For the text-containing cell, return its midpoint in (x, y) coordinate format. 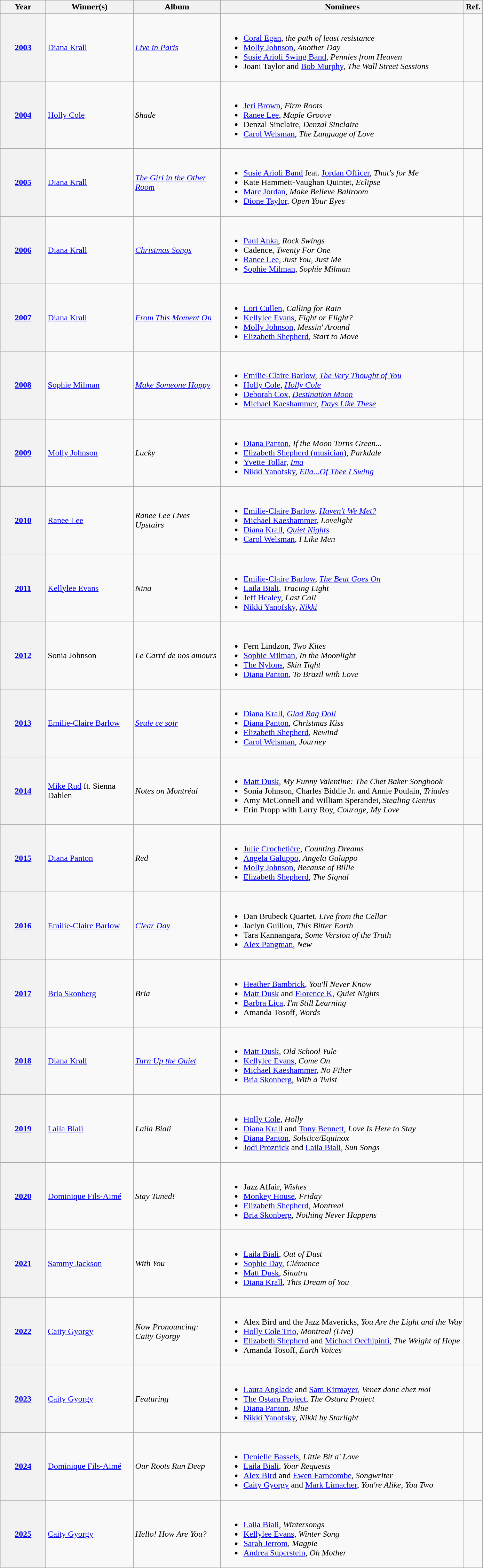
With You (177, 1264)
2015 (23, 858)
Holly Cole, HollyDiana Krall and Tony Bennett, Love Is Here to StayDiana Panton, Solstice/EquinoxJodi Proznick and Laila Biali, Sun Songs (342, 1129)
Ref. (473, 7)
2023 (23, 1399)
2018 (23, 1061)
Le Carré de nos amours (177, 655)
Dan Brubeck Quartet, Live from the CellarJaclyn Guillou, This Bitter EarthTara Kannangara, Some Version of the TruthAlex Pangman, New (342, 926)
Ranee Lee Lives Upstairs (177, 520)
Laila Biali, Out of DustSophie Day, ClémenceMatt Dusk, SinatraDiana Krall, This Dream of You (342, 1264)
Laura Anglade and Sam Kirmayer, Venez donc chez moiThe Ostara Project, The Ostara ProjectDiana Panton, BlueNikki Yanofsky, Nikki by Starlight (342, 1399)
2004 (23, 115)
Now Pronouncing: Caity Gyorgy (177, 1331)
2007 (23, 318)
2021 (23, 1264)
2020 (23, 1196)
Nina (177, 588)
Diana Krall, Glad Rag DollDiana Panton, Christmas KissElizabeth Shepherd, RewindCarol Welsman, Journey (342, 723)
The Girl in the Other Room (177, 182)
Lucky (177, 453)
Make Someone Happy (177, 385)
Matt Dusk, Old School YuleKellylee Evans, Come OnMichael Kaeshammer, No FilterBria Skonberg, With a Twist (342, 1061)
Year (23, 7)
Bria (177, 993)
Jeri Brown, Firm RootsRanee Lee, Maple GrooveDenzal Sinclaire, Denzal SinclaireCarol Welsman, The Language of Love (342, 115)
Shade (177, 115)
Seule ce soir (177, 723)
Featuring (177, 1399)
2010 (23, 520)
Diana Panton, If the Moon Turns Green...Elizabeth Shepherd (musician), ParkdaleYvette Tollar, ImaNikki Yanofsky, Ella...Of Thee I Swing (342, 453)
2005 (23, 182)
Album (177, 7)
Lori Cullen, Calling for RainKellylee Evans, Fight or Flight?Molly Johnson, Messin' AroundElizabeth Shepherd, Start to Move (342, 318)
2024 (23, 1466)
Kellylee Evans (90, 588)
Laila Biali, WintersongsKellylee Evans, Winter SongSarah Jerrom, MagpieAndrea Superstein, Oh Mother (342, 1534)
Ranee Lee (90, 520)
Turn Up the Quiet (177, 1061)
Nominees (342, 7)
Notes on Montréal (177, 791)
Sophie Milman (90, 385)
Emilie-Claire Barlow, The Very Thought of YouHolly Cole, Holly ColeDeborah Cox, Destination MoonMichael Kaeshammer, Days Like These (342, 385)
2003 (23, 47)
2013 (23, 723)
2008 (23, 385)
2022 (23, 1331)
Jazz Affair, WishesMonkey House, FridayElizabeth Shepherd, MontrealBria Skonberg, Nothing Never Happens (342, 1196)
Stay Tuned! (177, 1196)
Julie Crochetière, Counting DreamsAngela Galuppo, Angela GaluppoMolly Johnson, Because of BillieElizabeth Shepherd, The Signal (342, 858)
2009 (23, 453)
2006 (23, 250)
Sonia Johnson (90, 655)
Red (177, 858)
Hello! How Are You? (177, 1534)
2019 (23, 1129)
Winner(s) (90, 7)
Mike Rud ft. Sienna Dahlen (90, 791)
2011 (23, 588)
2017 (23, 993)
Paul Anka, Rock SwingsCadence, Twenty For OneRanee Lee, Just You, Just MeSophie Milman, Sophie Milman (342, 250)
Emilie-Claire Barlow, Haven't We Met?Michael Kaeshammer, LovelightDiana Krall, Quiet NightsCarol Welsman, I Like Men (342, 520)
2012 (23, 655)
Bria Skonberg (90, 993)
Christmas Songs (177, 250)
Emilie-Claire Barlow, The Beat Goes OnLaila Biali, Tracing LightJeff Healey, Last CallNikki Yanofsky, Nikki (342, 588)
2016 (23, 926)
Heather Bambrick, You'll Never KnowMatt Dusk and Florence K, Quiet NightsBarbra Lica, I'm Still LearningAmanda Tosoff, Words (342, 993)
2025 (23, 1534)
Molly Johnson (90, 453)
Holly Cole (90, 115)
From This Moment On (177, 318)
Fern Lindzon, Two KitesSophie Milman, In the MoonlightThe Nylons, Skin TightDiana Panton, To Brazil with Love (342, 655)
Diana Panton (90, 858)
Sammy Jackson (90, 1264)
Clear Day (177, 926)
Live in Paris (177, 47)
2014 (23, 791)
Our Roots Run Deep (177, 1466)
